Locate the cell with the specified text and output its (x, y) center coordinate. 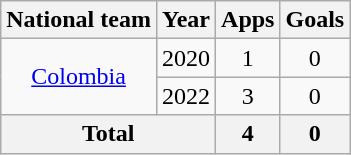
4 (248, 134)
National team (79, 20)
Colombia (79, 77)
Goals (315, 20)
Total (108, 134)
Year (186, 20)
Apps (248, 20)
2020 (186, 58)
3 (248, 96)
2022 (186, 96)
1 (248, 58)
